Identify which cell holds the provided text, then report its (X, Y) central coordinate. 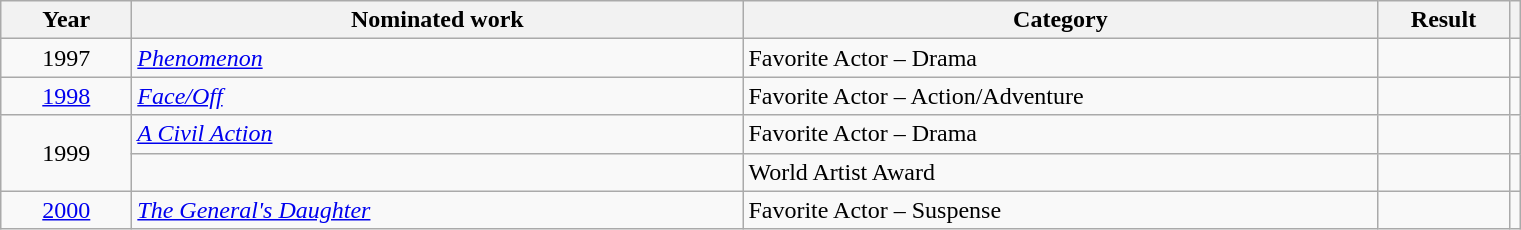
Result (1444, 20)
Face/Off (438, 96)
Category (1060, 20)
1998 (66, 96)
Favorite Actor – Action/Adventure (1060, 96)
World Artist Award (1060, 172)
1997 (66, 58)
The General's Daughter (438, 210)
A Civil Action (438, 134)
2000 (66, 210)
Nominated work (438, 20)
Year (66, 20)
Phenomenon (438, 58)
Favorite Actor – Suspense (1060, 210)
1999 (66, 153)
